Return the (X, Y) coordinate for the center point of the cell that contains the specified text.  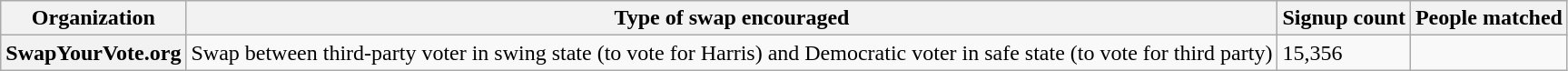
SwapYourVote.org (94, 53)
Swap between third-party voter in swing state (to vote for Harris) and Democratic voter in safe state (to vote for third party) (732, 53)
Signup count (1344, 18)
People matched (1489, 18)
15,356 (1344, 53)
Organization (94, 18)
Type of swap encouraged (732, 18)
